Scan for the cell matching the given text and deliver its [X, Y] coordinate at center. 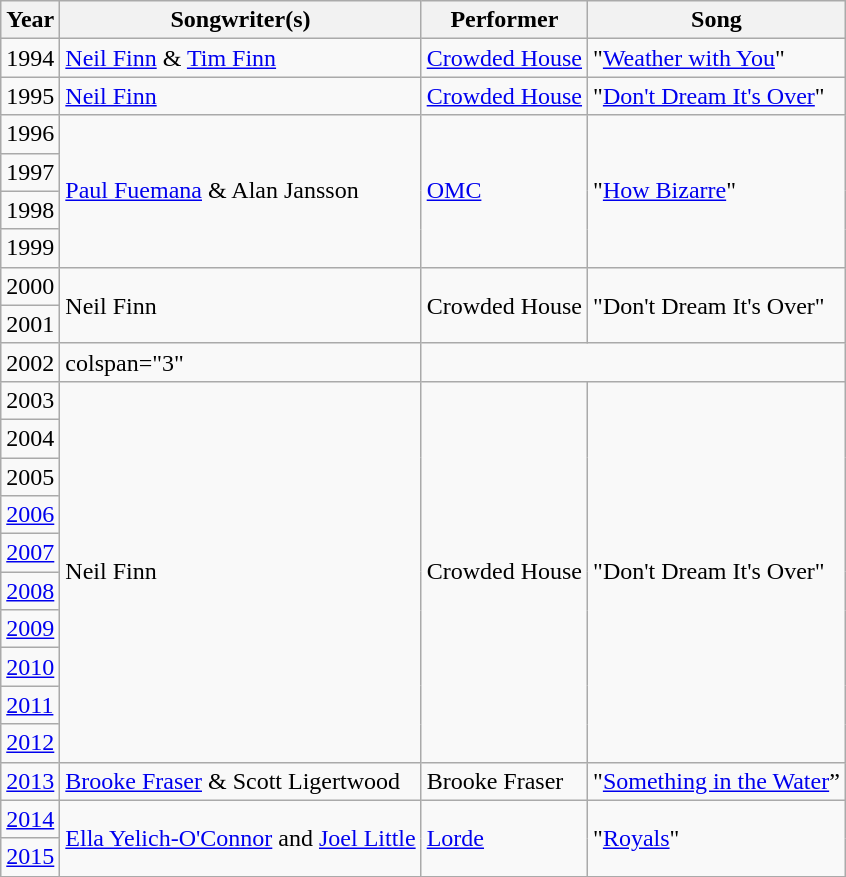
2008 [30, 591]
2000 [30, 286]
2015 [30, 857]
"Weather with You" [717, 58]
2002 [30, 362]
2012 [30, 743]
1997 [30, 172]
Ella Yelich-O'Connor and Joel Little [240, 838]
2010 [30, 667]
2011 [30, 705]
1998 [30, 210]
Performer [504, 20]
Songwriter(s) [240, 20]
1996 [30, 134]
"How Bizarre" [717, 191]
"Something in the Water” [717, 781]
Neil Finn & Tim Finn [240, 58]
2006 [30, 515]
2004 [30, 438]
2009 [30, 629]
2013 [30, 781]
2014 [30, 819]
2003 [30, 400]
"Royals" [717, 838]
2005 [30, 477]
Lorde [504, 838]
1995 [30, 96]
2007 [30, 553]
2001 [30, 324]
1999 [30, 248]
1994 [30, 58]
Brooke Fraser & Scott Ligertwood [240, 781]
Brooke Fraser [504, 781]
Year [30, 20]
OMC [504, 191]
Paul Fuemana & Alan Jansson [240, 191]
Song [717, 20]
colspan="3" [240, 362]
